Identify which cell holds the provided text, then report its [x, y] central coordinate. 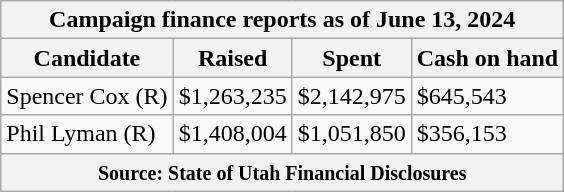
Spencer Cox (R) [87, 96]
Cash on hand [487, 58]
Spent [352, 58]
Candidate [87, 58]
$1,263,235 [232, 96]
$1,408,004 [232, 134]
$1,051,850 [352, 134]
Phil Lyman (R) [87, 134]
$645,543 [487, 96]
Campaign finance reports as of June 13, 2024 [282, 20]
$2,142,975 [352, 96]
$356,153 [487, 134]
Source: State of Utah Financial Disclosures [282, 172]
Raised [232, 58]
